Determine the (X, Y) coordinate at the center of the cell enclosing the given text.  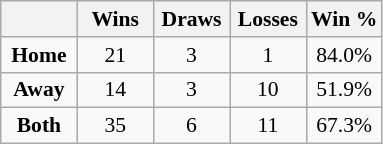
35 (115, 126)
14 (115, 90)
Losses (268, 19)
Home (39, 55)
84.0% (344, 55)
51.9% (344, 90)
1 (268, 55)
Draws (191, 19)
Away (39, 90)
21 (115, 55)
10 (268, 90)
Both (39, 126)
Win % (344, 19)
Wins (115, 19)
11 (268, 126)
6 (191, 126)
67.3% (344, 126)
